From the cell containing the given text, extract its center point as (x, y) coordinate. 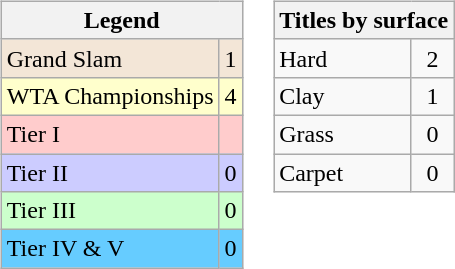
Grass (343, 134)
Titles by surface (364, 20)
Hard (343, 58)
4 (230, 96)
Legend (122, 20)
WTA Championships (110, 96)
Grand Slam (110, 58)
Tier III (110, 211)
Tier II (110, 173)
Clay (343, 96)
Tier IV & V (110, 249)
Tier I (110, 134)
Carpet (343, 173)
2 (432, 58)
